Return the [x, y] coordinate for the center point of the cell that contains the specified text.  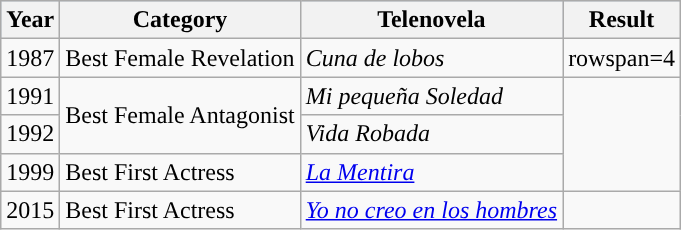
1991 [30, 96]
Year [30, 20]
Category [180, 20]
Cuna de lobos [431, 58]
La Mentira [431, 172]
Best Female Revelation [180, 58]
2015 [30, 210]
Mi pequeña Soledad [431, 96]
1992 [30, 134]
Best Female Antagonist [180, 115]
1987 [30, 58]
1999 [30, 172]
Vida Robada [431, 134]
Result [622, 20]
Telenovela [431, 20]
rowspan=4 [622, 58]
Yo no creo en los hombres [431, 210]
